Provide the [X, Y] coordinate of the cell's center where the given text is located.  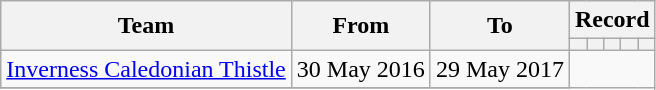
Inverness Caledonian Thistle [146, 69]
29 May 2017 [500, 69]
From [360, 26]
Team [146, 26]
Record [612, 20]
To [500, 26]
30 May 2016 [360, 69]
